Return [x, y] of the center of cell containing provided text 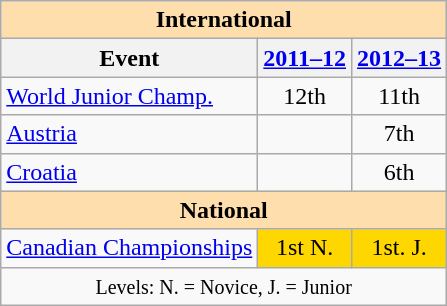
7th [400, 134]
12th [305, 96]
1st. J. [400, 248]
2011–12 [305, 58]
National [224, 210]
2012–13 [400, 58]
1st N. [305, 248]
Austria [130, 134]
Croatia [130, 172]
11th [400, 96]
Canadian Championships [130, 248]
International [224, 20]
World Junior Champ. [130, 96]
Event [130, 58]
Levels: N. = Novice, J. = Junior [224, 286]
6th [400, 172]
